Determine the (x, y) coordinate at the center of the cell enclosing the given text.  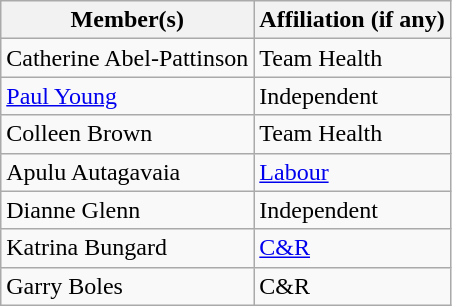
Affiliation (if any) (352, 20)
Katrina Bungard (128, 248)
Colleen Brown (128, 134)
Garry Boles (128, 286)
Paul Young (128, 96)
Catherine Abel-Pattinson (128, 58)
Labour (352, 172)
Member(s) (128, 20)
Apulu Autagavaia (128, 172)
Dianne Glenn (128, 210)
